From the cell containing the given text, extract its center point as (X, Y) coordinate. 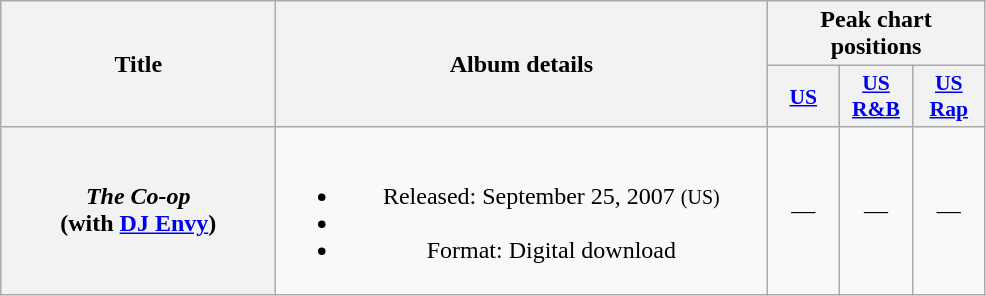
USRap (948, 96)
US (804, 96)
The Co-op(with DJ Envy) (138, 210)
Title (138, 64)
Released: September 25, 2007 (US)Format: Digital download (522, 210)
USR&B (876, 96)
Album details (522, 64)
Peak chart positions (876, 34)
